Return the [x, y] coordinate for the center point of the cell that contains the specified text.  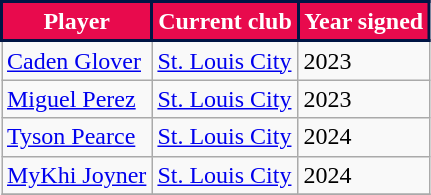
Tyson Pearce [77, 137]
Caden Glover [77, 60]
Current club [225, 22]
Player [77, 22]
MyKhi Joyner [77, 175]
Year signed [364, 22]
Miguel Perez [77, 99]
